Pinpoint the cell where the given text exists, returning its (x, y) midpoint coordinate. 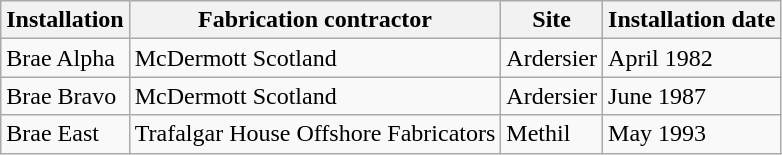
May 1993 (692, 134)
April 1982 (692, 58)
Installation date (692, 20)
June 1987 (692, 96)
Installation (65, 20)
Trafalgar House Offshore Fabricators (315, 134)
Brae Alpha (65, 58)
Brae East (65, 134)
Site (552, 20)
Fabrication contractor (315, 20)
Brae Bravo (65, 96)
Methil (552, 134)
